Return (x, y) of the center of cell containing provided text 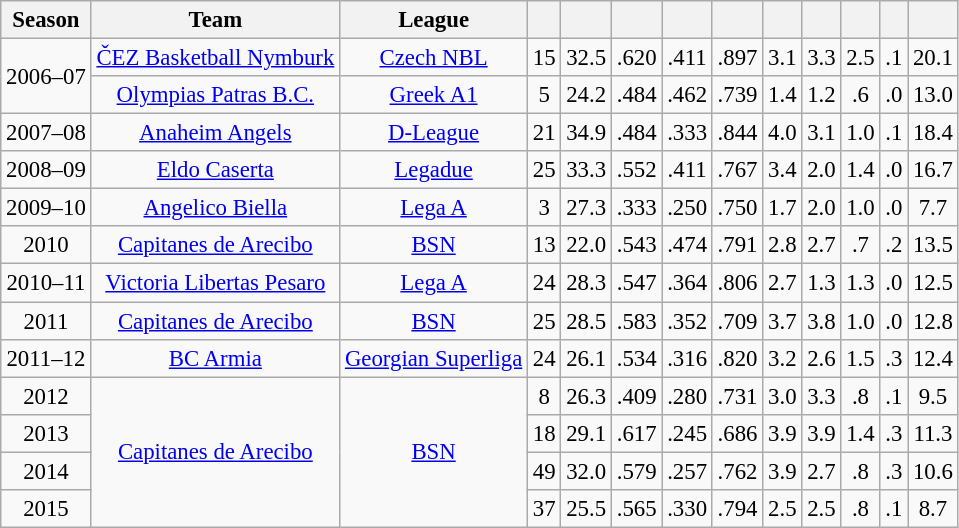
.762 (737, 471)
.750 (737, 208)
Season (46, 20)
.552 (636, 170)
8 (544, 396)
28.3 (586, 283)
3.0 (782, 396)
32.0 (586, 471)
Legadue (434, 170)
2007–08 (46, 133)
2006–07 (46, 76)
9.5 (933, 396)
7.7 (933, 208)
Eldo Caserta (216, 170)
27.3 (586, 208)
1.2 (822, 95)
12.4 (933, 358)
BC Armia (216, 358)
2009–10 (46, 208)
.583 (636, 321)
.791 (737, 245)
.617 (636, 433)
3.4 (782, 170)
21 (544, 133)
26.1 (586, 358)
15 (544, 58)
32.5 (586, 58)
3.7 (782, 321)
2013 (46, 433)
.579 (636, 471)
.462 (687, 95)
18 (544, 433)
2010–11 (46, 283)
12.8 (933, 321)
12.5 (933, 283)
1.7 (782, 208)
18.4 (933, 133)
.6 (860, 95)
Olympias Patras B.C. (216, 95)
.844 (737, 133)
3 (544, 208)
3.2 (782, 358)
Team (216, 20)
.806 (737, 283)
26.3 (586, 396)
16.7 (933, 170)
Czech NBL (434, 58)
.2 (894, 245)
2015 (46, 509)
.364 (687, 283)
1.5 (860, 358)
ČEZ Basketball Nymburk (216, 58)
.474 (687, 245)
20.1 (933, 58)
.686 (737, 433)
13.5 (933, 245)
.709 (737, 321)
28.5 (586, 321)
Victoria Libertas Pesaro (216, 283)
2014 (46, 471)
Georgian Superliga (434, 358)
Greek A1 (434, 95)
10.6 (933, 471)
.739 (737, 95)
.250 (687, 208)
.352 (687, 321)
Angelico Biella (216, 208)
.767 (737, 170)
League (434, 20)
5 (544, 95)
.547 (636, 283)
49 (544, 471)
.543 (636, 245)
.330 (687, 509)
.280 (687, 396)
22.0 (586, 245)
2011–12 (46, 358)
.316 (687, 358)
.897 (737, 58)
13 (544, 245)
24.2 (586, 95)
2010 (46, 245)
25.5 (586, 509)
2.6 (822, 358)
.7 (860, 245)
.731 (737, 396)
Anaheim Angels (216, 133)
2.8 (782, 245)
.620 (636, 58)
33.3 (586, 170)
2011 (46, 321)
4.0 (782, 133)
.257 (687, 471)
.794 (737, 509)
.565 (636, 509)
13.0 (933, 95)
.409 (636, 396)
.820 (737, 358)
3.8 (822, 321)
29.1 (586, 433)
D-League (434, 133)
2008–09 (46, 170)
37 (544, 509)
34.9 (586, 133)
.534 (636, 358)
11.3 (933, 433)
8.7 (933, 509)
2012 (46, 396)
.245 (687, 433)
